Determine the (X, Y) coordinate at the center of the cell enclosing the given text.  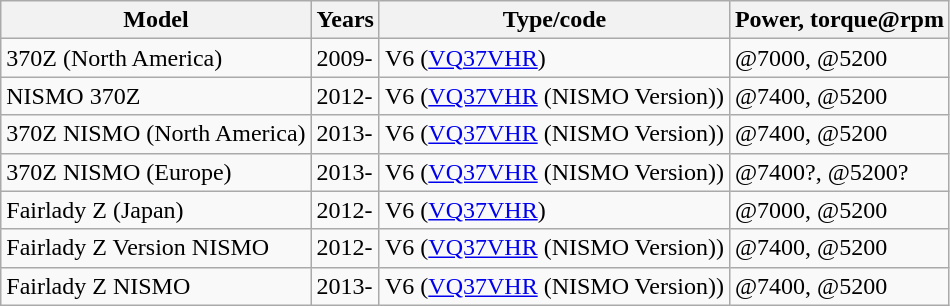
Fairlady Z NISMO (156, 286)
Model (156, 20)
Power, torque@rpm (839, 20)
NISMO 370Z (156, 96)
Fairlady Z Version NISMO (156, 248)
Years (345, 20)
@7400?, @5200? (839, 172)
Fairlady Z (Japan) (156, 210)
Type/code (554, 20)
370Z NISMO (Europe) (156, 172)
370Z (North America) (156, 58)
2009- (345, 58)
370Z NISMO (North America) (156, 134)
